Locate the cell with the specified text and output its (x, y) center coordinate. 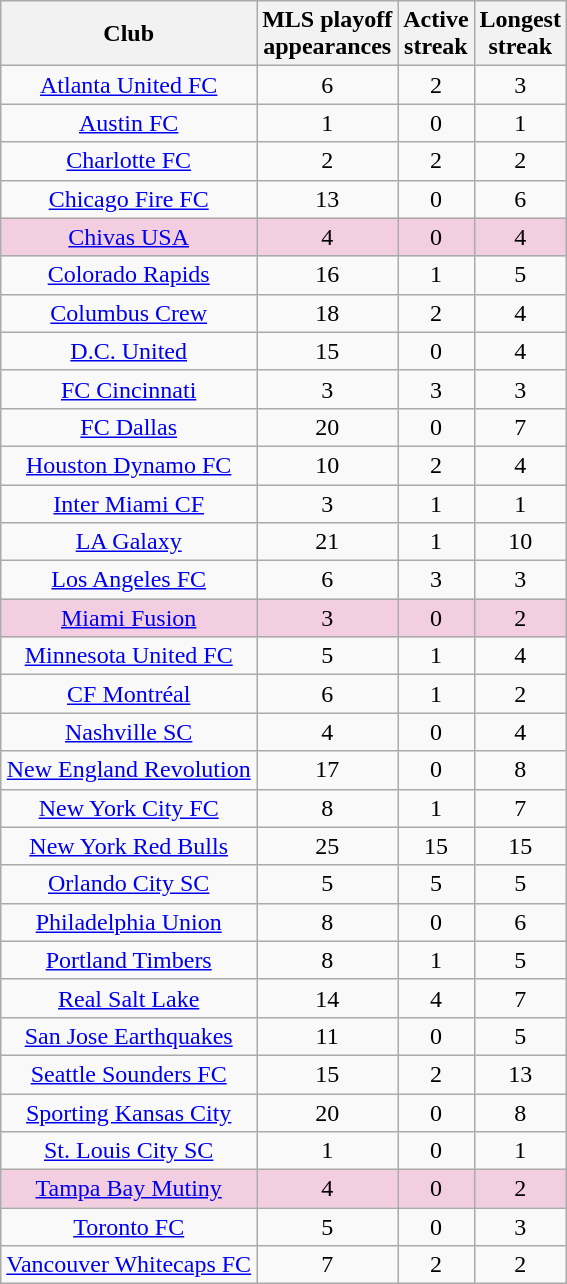
Columbus Crew (129, 313)
New York City FC (129, 808)
Chivas USA (129, 237)
Orlando City SC (129, 884)
14 (328, 998)
Tampa Bay Mutiny (129, 1189)
Minnesota United FC (129, 656)
Austin FC (129, 123)
Atlanta United FC (129, 85)
Seattle Sounders FC (129, 1074)
D.C. United (129, 351)
MLS playoffappearances (328, 34)
St. Louis City SC (129, 1151)
New England Revolution (129, 770)
17 (328, 770)
Philadelphia Union (129, 922)
16 (328, 275)
LA Galaxy (129, 542)
11 (328, 1036)
Longeststreak (520, 34)
Sporting Kansas City (129, 1113)
Vancouver Whitecaps FC (129, 1265)
Nashville SC (129, 732)
18 (328, 313)
Toronto FC (129, 1227)
Portland Timbers (129, 960)
Chicago Fire FC (129, 199)
CF Montréal (129, 694)
New York Red Bulls (129, 846)
San Jose Earthquakes (129, 1036)
Real Salt Lake (129, 998)
FC Cincinnati (129, 389)
Inter Miami CF (129, 503)
21 (328, 542)
Club (129, 34)
FC Dallas (129, 427)
Miami Fusion (129, 618)
Houston Dynamo FC (129, 465)
25 (328, 846)
Activestreak (436, 34)
Los Angeles FC (129, 580)
Charlotte FC (129, 161)
Colorado Rapids (129, 275)
